Return [X, Y] of the center of cell containing provided text 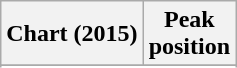
Peakposition [189, 34]
Chart (2015) [72, 34]
